Identify which cell holds the provided text, then report its [x, y] central coordinate. 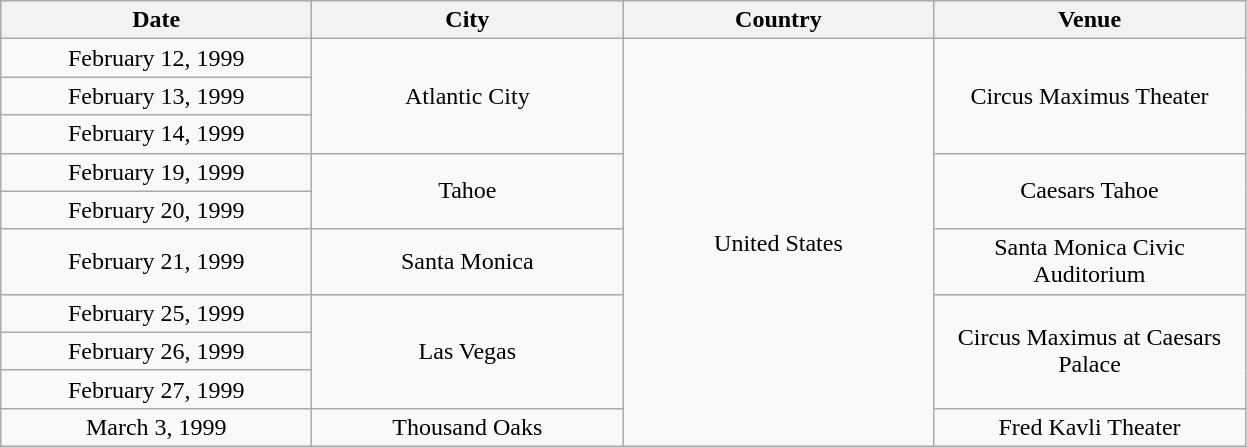
February 12, 1999 [156, 58]
February 25, 1999 [156, 313]
February 21, 1999 [156, 262]
Circus Maximus at Caesars Palace [1090, 351]
March 3, 1999 [156, 427]
Las Vegas [468, 351]
Fred Kavli Theater [1090, 427]
City [468, 20]
February 26, 1999 [156, 351]
February 14, 1999 [156, 134]
Date [156, 20]
Santa Monica Civic Auditorium [1090, 262]
Country [778, 20]
Tahoe [468, 191]
Thousand Oaks [468, 427]
February 13, 1999 [156, 96]
Venue [1090, 20]
February 19, 1999 [156, 172]
United States [778, 243]
Caesars Tahoe [1090, 191]
Circus Maximus Theater [1090, 96]
February 20, 1999 [156, 210]
Santa Monica [468, 262]
Atlantic City [468, 96]
February 27, 1999 [156, 389]
